Search for the cell housing the specified text and yield its [x, y] center coordinate. 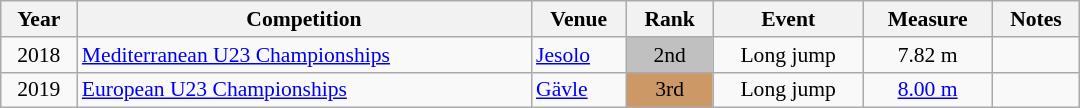
Mediterranean U23 Championships [304, 55]
Competition [304, 19]
Rank [669, 19]
2018 [39, 55]
Jesolo [578, 55]
Notes [1036, 19]
2019 [39, 90]
Event [788, 19]
Venue [578, 19]
European U23 Championships [304, 90]
Year [39, 19]
8.00 m [928, 90]
Measure [928, 19]
7.82 m [928, 55]
Gävle [578, 90]
2nd [669, 55]
3rd [669, 90]
